Extract the (X, Y) coordinate from the center of the cell holding the provided text.  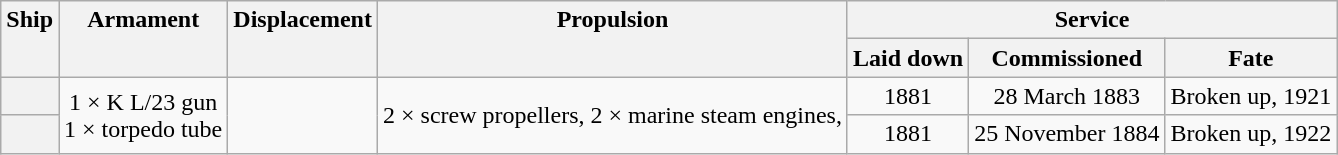
Commissioned (1067, 58)
Broken up, 1921 (1251, 96)
2 × screw propellers, 2 × marine steam engines, (612, 115)
Propulsion (612, 39)
1 × K L/23 gun1 × torpedo tube (144, 115)
Broken up, 1922 (1251, 134)
Laid down (908, 58)
28 March 1883 (1067, 96)
Armament (144, 39)
Fate (1251, 58)
Service (1092, 20)
Ship (30, 39)
25 November 1884 (1067, 134)
Displacement (303, 39)
